Find where the given text appears and provide that cell's center as [x, y] coordinate. 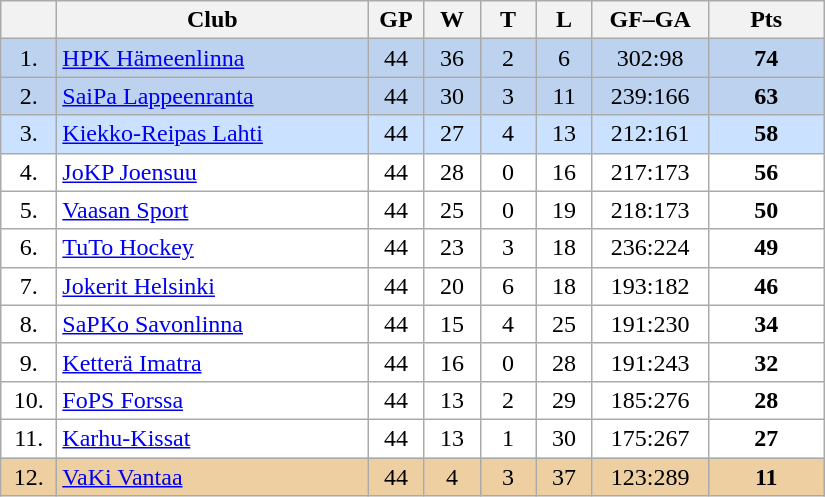
JoKP Joensuu [212, 172]
20 [452, 286]
3. [29, 134]
212:161 [650, 134]
8. [29, 324]
5. [29, 210]
236:224 [650, 248]
Vaasan Sport [212, 210]
32 [766, 362]
23 [452, 248]
50 [766, 210]
Ketterä Imatra [212, 362]
10. [29, 400]
191:243 [650, 362]
4. [29, 172]
123:289 [650, 477]
Jokerit Helsinki [212, 286]
217:173 [650, 172]
FoPS Forssa [212, 400]
15 [452, 324]
74 [766, 58]
36 [452, 58]
37 [564, 477]
1 [508, 438]
191:230 [650, 324]
185:276 [650, 400]
34 [766, 324]
VaKi Vantaa [212, 477]
SaPKo Savonlinna [212, 324]
6. [29, 248]
12. [29, 477]
9. [29, 362]
GP [396, 20]
302:98 [650, 58]
239:166 [650, 96]
TuTo Hockey [212, 248]
58 [766, 134]
7. [29, 286]
29 [564, 400]
2. [29, 96]
1. [29, 58]
218:173 [650, 210]
Kiekko-Reipas Lahti [212, 134]
W [452, 20]
11. [29, 438]
GF–GA [650, 20]
56 [766, 172]
49 [766, 248]
19 [564, 210]
Pts [766, 20]
Club [212, 20]
L [564, 20]
T [508, 20]
193:182 [650, 286]
SaiPa Lappeenranta [212, 96]
Karhu-Kissat [212, 438]
46 [766, 286]
175:267 [650, 438]
63 [766, 96]
HPK Hämeenlinna [212, 58]
